Return the [x, y] coordinate for the center point of the cell that contains the specified text.  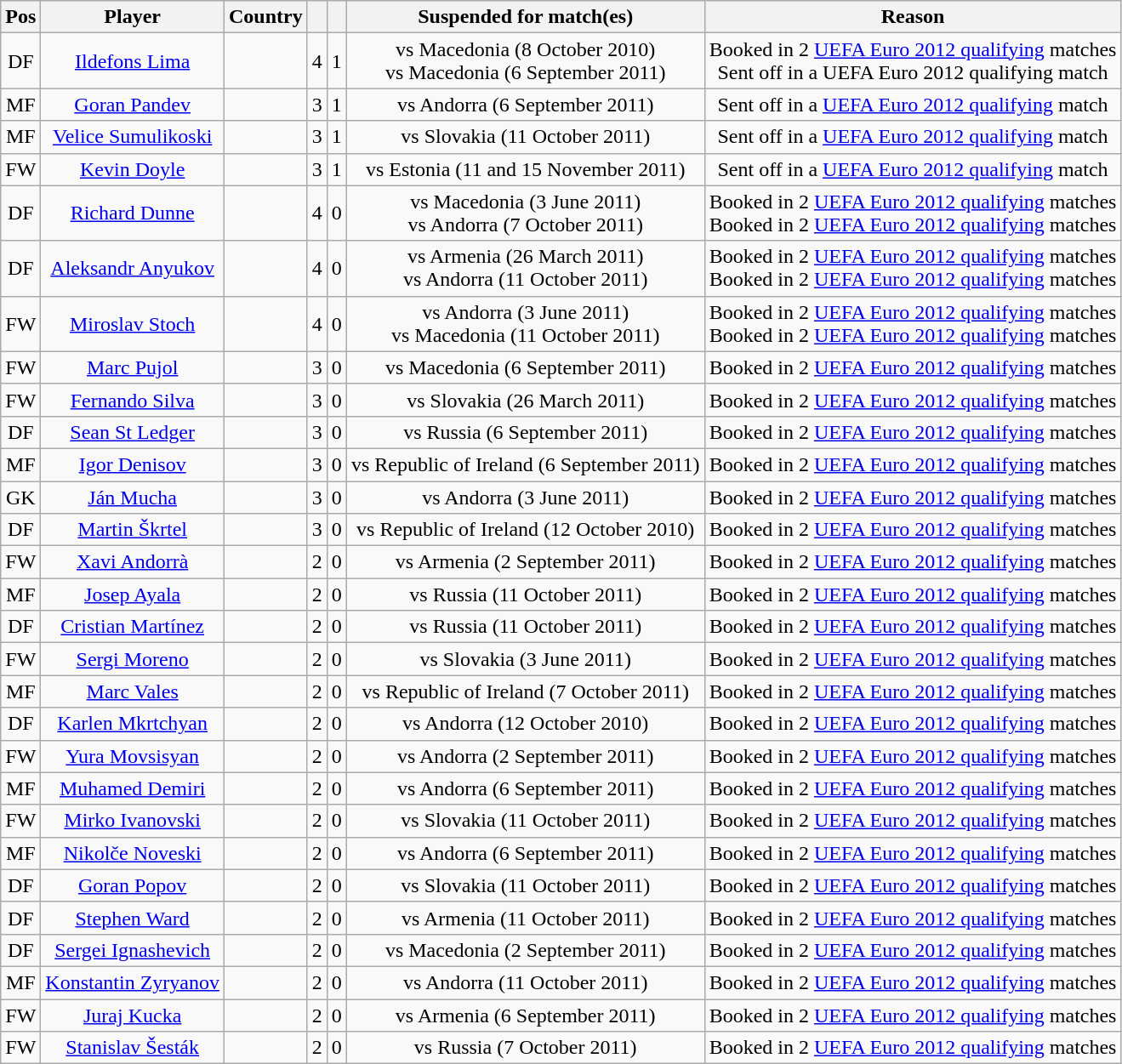
vs Andorra (3 June 2011) [526, 498]
Velice Sumulikoski [133, 137]
Ján Mucha [133, 498]
Fernando Silva [133, 400]
Player [133, 17]
Suspended for match(es) [526, 17]
Ildefons Lima [133, 61]
Stephen Ward [133, 918]
vs Andorra (2 September 2011) [526, 756]
Kevin Doyle [133, 169]
Goran Popov [133, 885]
Xavi Andorrà [133, 562]
vs Slovakia (26 March 2011) [526, 400]
Muhamed Demiri [133, 788]
vs Estonia (11 and 15 November 2011) [526, 169]
vs Armenia (6 September 2011) [526, 1015]
Goran Pandev [133, 105]
Marc Vales [133, 691]
vs Andorra (3 June 2011)vs Macedonia (11 October 2011) [526, 323]
vs Macedonia (8 October 2010)vs Macedonia (6 September 2011) [526, 61]
Marc Pujol [133, 367]
vs Slovakia (3 June 2011) [526, 659]
vs Macedonia (2 September 2011) [526, 950]
Stanislav Šesták [133, 1048]
Josep Ayala [133, 595]
Martin Škrtel [133, 530]
vs Armenia (11 October 2011) [526, 918]
GK [20, 498]
Miroslav Stoch [133, 323]
Juraj Kucka [133, 1015]
Reason [913, 17]
Mirko Ivanovski [133, 821]
vs Armenia (26 March 2011)vs Andorra (11 October 2011) [526, 269]
Sean St Ledger [133, 432]
vs Republic of Ireland (12 October 2010) [526, 530]
vs Republic of Ireland (6 September 2011) [526, 464]
Igor Denisov [133, 464]
vs Russia (6 September 2011) [526, 432]
vs Republic of Ireland (7 October 2011) [526, 691]
Karlen Mkrtchyan [133, 724]
Richard Dunne [133, 213]
Cristian Martínez [133, 627]
Country [266, 17]
Yura Movsisyan [133, 756]
Nikolče Noveski [133, 853]
vs Russia (7 October 2011) [526, 1048]
Sergei Ignashevich [133, 950]
vs Andorra (12 October 2010) [526, 724]
Booked in 2 UEFA Euro 2012 qualifying matchesSent off in a UEFA Euro 2012 qualifying match [913, 61]
Sergi Moreno [133, 659]
vs Macedonia (3 June 2011)vs Andorra (7 October 2011) [526, 213]
vs Macedonia (6 September 2011) [526, 367]
Aleksandr Anyukov [133, 269]
Konstantin Zyryanov [133, 982]
Pos [20, 17]
vs Andorra (11 October 2011) [526, 982]
vs Armenia (2 September 2011) [526, 562]
